From the cell containing the given text, extract its center point as (X, Y) coordinate. 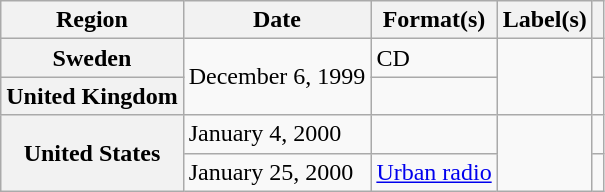
December 6, 1999 (277, 77)
Urban radio (434, 172)
United States (92, 153)
Date (277, 20)
Region (92, 20)
United Kingdom (92, 96)
Format(s) (434, 20)
January 25, 2000 (277, 172)
Sweden (92, 58)
January 4, 2000 (277, 134)
CD (434, 58)
Label(s) (544, 20)
